Find where the given text appears and provide that cell's center as (x, y) coordinate. 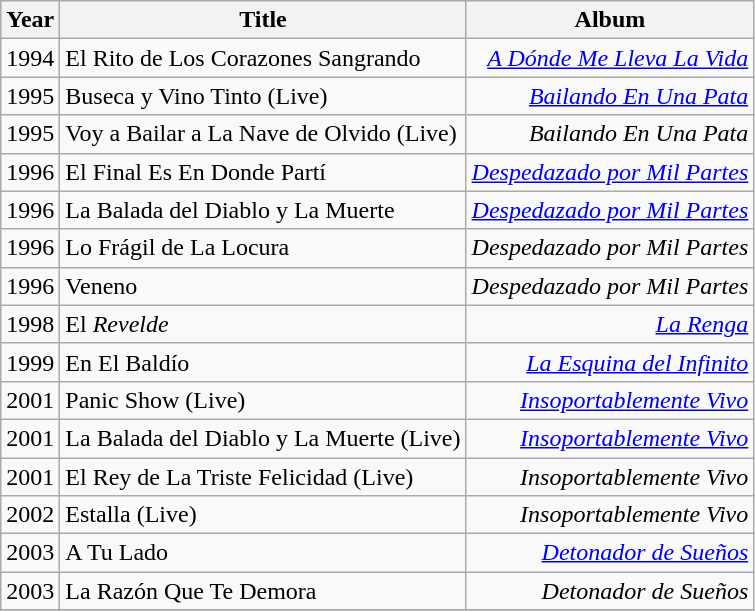
La Renga (610, 324)
En El Baldío (263, 362)
El Final Es En Donde Partí (263, 172)
La Esquina del Infinito (610, 362)
1998 (30, 324)
El Revelde (263, 324)
A Tu Lado (263, 553)
Lo Frágil de La Locura (263, 248)
El Rito de Los Corazones Sangrando (263, 58)
Buseca y Vino Tinto (Live) (263, 96)
Year (30, 20)
Voy a Bailar a La Nave de Olvido (Live) (263, 134)
La Razón Que Te Demora (263, 591)
A Dónde Me Lleva La Vida (610, 58)
Estalla (Live) (263, 515)
Album (610, 20)
La Balada del Diablo y La Muerte (Live) (263, 438)
Panic Show (Live) (263, 400)
La Balada del Diablo y La Muerte (263, 210)
El Rey de La Triste Felicidad (Live) (263, 477)
2002 (30, 515)
Veneno (263, 286)
1999 (30, 362)
1994 (30, 58)
Title (263, 20)
